Find where the given text appears and provide that cell's center as (X, Y) coordinate. 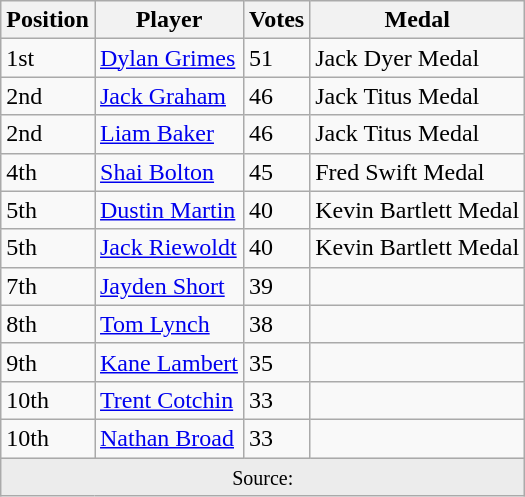
8th (48, 324)
Nathan Broad (168, 438)
39 (276, 286)
9th (48, 362)
Fred Swift Medal (418, 172)
Dustin Martin (168, 210)
Tom Lynch (168, 324)
Jack Graham (168, 96)
35 (276, 362)
Liam Baker (168, 134)
4th (48, 172)
51 (276, 58)
1st (48, 58)
45 (276, 172)
Jayden Short (168, 286)
Player (168, 20)
Jack Riewoldt (168, 248)
Medal (418, 20)
Dylan Grimes (168, 58)
38 (276, 324)
Source: (263, 477)
Votes (276, 20)
Trent Cotchin (168, 400)
Shai Bolton (168, 172)
7th (48, 286)
Kane Lambert (168, 362)
Position (48, 20)
Jack Dyer Medal (418, 58)
